Return [X, Y] of the center of cell containing provided text 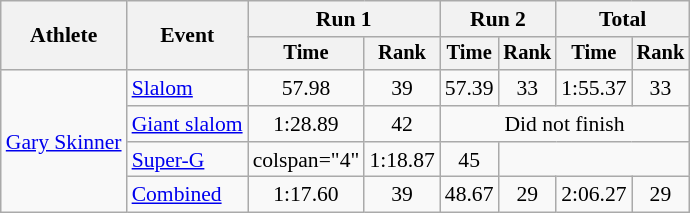
Slalom [188, 88]
1:18.87 [402, 160]
Run 1 [344, 19]
48.67 [470, 195]
42 [402, 124]
Giant slalom [188, 124]
1:17.60 [306, 195]
57.98 [306, 88]
Did not finish [564, 124]
Run 2 [498, 19]
Combined [188, 195]
Total [622, 19]
colspan="4" [306, 160]
Gary Skinner [64, 141]
2:06.27 [594, 195]
1:55.37 [594, 88]
Super-G [188, 160]
Event [188, 36]
1:28.89 [306, 124]
45 [470, 160]
57.39 [470, 88]
Athlete [64, 36]
